Extract the [X, Y] coordinate from the center of the cell holding the provided text.  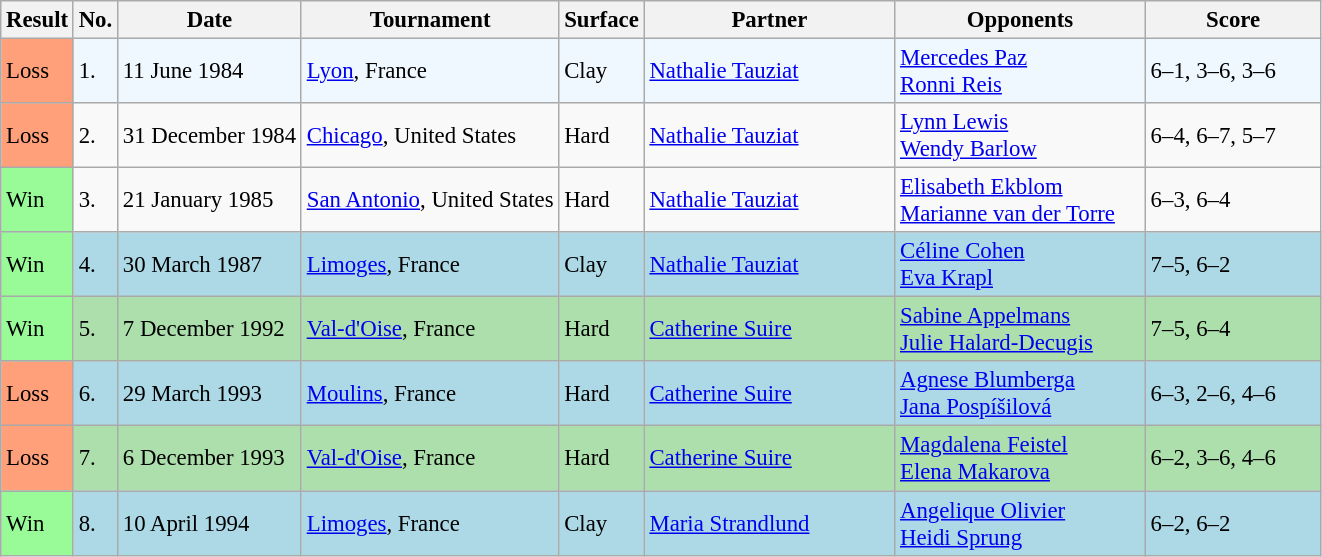
Lyon, France [430, 72]
Elisabeth Ekblom Marianne van der Torre [1020, 200]
1. [95, 72]
6–4, 6–7, 5–7 [1233, 136]
Opponents [1020, 20]
7–5, 6–4 [1233, 330]
6–3, 2–6, 4–6 [1233, 394]
Mercedes Paz Ronni Reis [1020, 72]
2. [95, 136]
Moulins, France [430, 394]
5. [95, 330]
10 April 1994 [209, 524]
6 December 1993 [209, 458]
6–2, 6–2 [1233, 524]
Lynn Lewis Wendy Barlow [1020, 136]
3. [95, 200]
Date [209, 20]
30 March 1987 [209, 264]
Chicago, United States [430, 136]
Tournament [430, 20]
8. [95, 524]
6. [95, 394]
31 December 1984 [209, 136]
21 January 1985 [209, 200]
7–5, 6–2 [1233, 264]
Surface [602, 20]
4. [95, 264]
San Antonio, United States [430, 200]
6–3, 6–4 [1233, 200]
Sabine Appelmans Julie Halard-Decugis [1020, 330]
7. [95, 458]
Angelique Olivier Heidi Sprung [1020, 524]
Maria Strandlund [770, 524]
Score [1233, 20]
No. [95, 20]
Magdalena Feistel Elena Makarova [1020, 458]
Partner [770, 20]
6–1, 3–6, 3–6 [1233, 72]
Céline Cohen Eva Krapl [1020, 264]
7 December 1992 [209, 330]
29 March 1993 [209, 394]
Agnese Blumberga Jana Pospíšilová [1020, 394]
Result [38, 20]
11 June 1984 [209, 72]
6–2, 3–6, 4–6 [1233, 458]
